For the text-containing cell, return its midpoint in (X, Y) coordinate format. 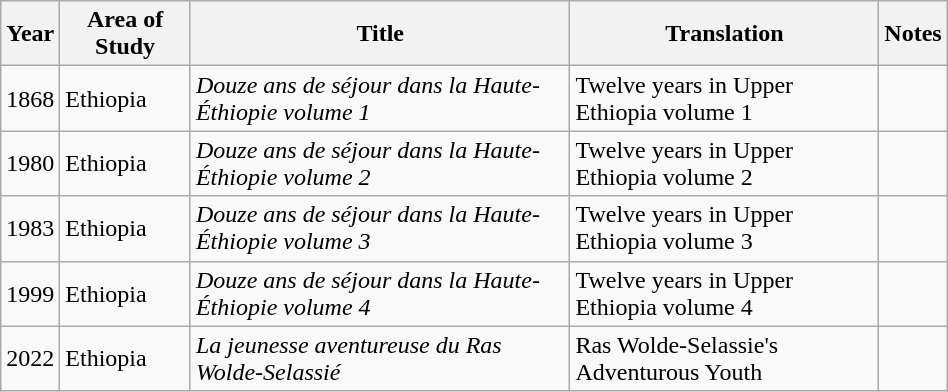
1980 (30, 164)
Notes (913, 34)
Twelve years in Upper Ethiopia volume 1 (724, 98)
1999 (30, 294)
2022 (30, 358)
Year (30, 34)
Twelve years in Upper Ethiopia volume 2 (724, 164)
Douze ans de séjour dans la Haute-Éthiopie volume 1 (380, 98)
Ras Wolde-Selassie's Adventurous Youth (724, 358)
Title (380, 34)
Douze ans de séjour dans la Haute-Éthiopie volume 2 (380, 164)
Area of Study (126, 34)
Twelve years in Upper Ethiopia volume 4 (724, 294)
1983 (30, 228)
Douze ans de séjour dans la Haute-Éthiopie volume 3 (380, 228)
La jeunesse aventureuse du Ras Wolde-Selassié (380, 358)
Translation (724, 34)
Twelve years in Upper Ethiopia volume 3 (724, 228)
Douze ans de séjour dans la Haute-Éthiopie volume 4 (380, 294)
1868 (30, 98)
